Determine the [X, Y] coordinate at the center of the cell enclosing the given text.  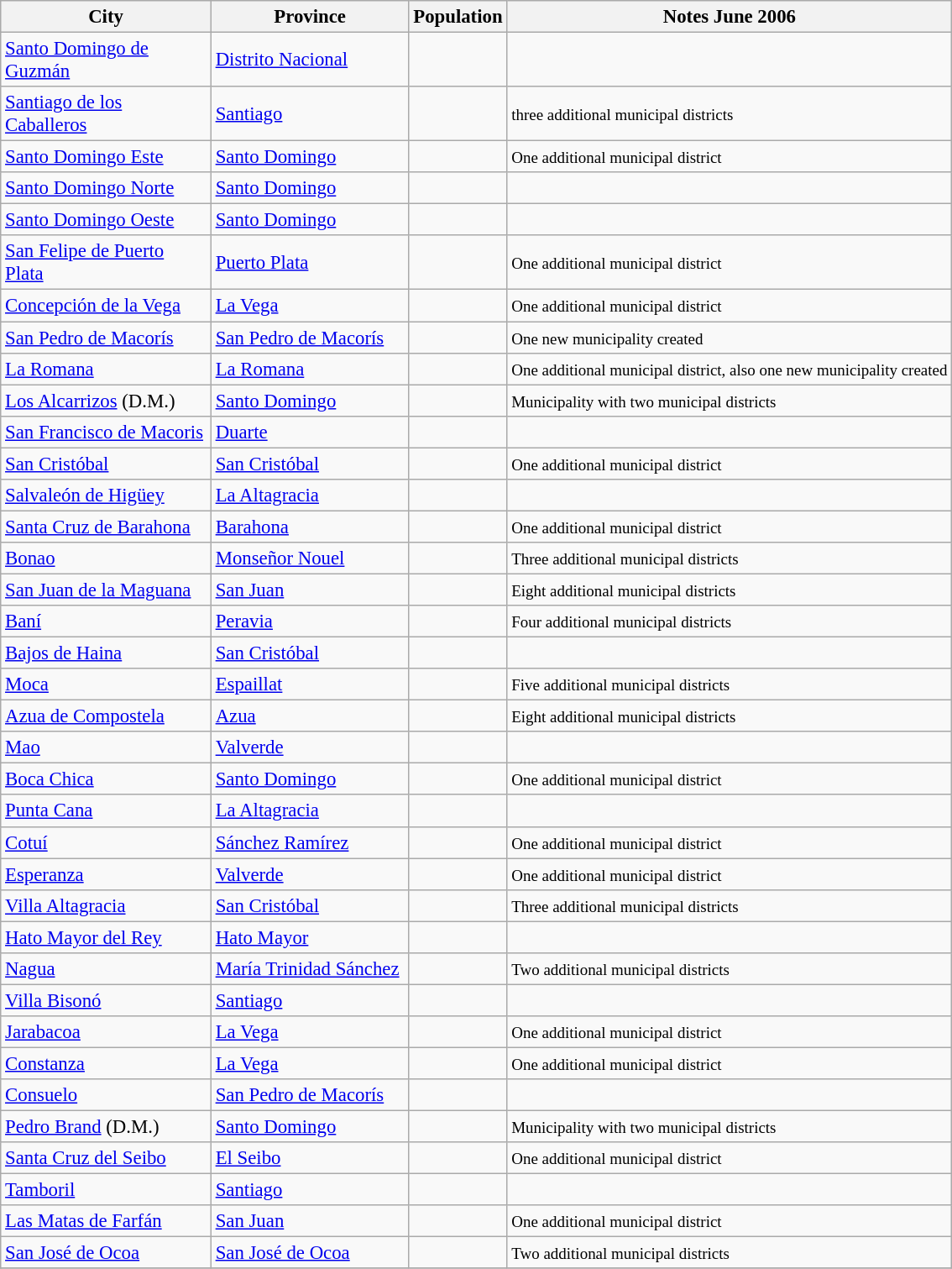
Esperanza [106, 874]
Pedro Brand (D.M.) [106, 1127]
Peravia [310, 621]
Concepción de la Vega [106, 306]
City [106, 17]
María Trinidad Sánchez [310, 969]
San Francisco de Macoris [106, 432]
Azua de Compostela [106, 716]
Jarabacoa [106, 1032]
Five additional municipal districts [730, 684]
Constanza [106, 1063]
Baní [106, 621]
Four additional municipal districts [730, 621]
Azua [310, 716]
Santo Domingo Oeste [106, 220]
San Felipe de Puerto Plata [106, 262]
Salvaleón de Higüey [106, 496]
Las Matas de Farfán [106, 1221]
Los Alcarrizos (D.M.) [106, 401]
Bajos de Haina [106, 653]
Province [310, 17]
Punta Cana [106, 811]
Santo Domingo de Guzmán [106, 60]
One additional municipal district, also one new municipality created [730, 369]
Sánchez Ramírez [310, 842]
Puerto Plata [310, 262]
Santo Domingo Este [106, 157]
Tamboril [106, 1190]
Boca Chica [106, 779]
Notes June 2006 [730, 17]
Santiago de los Caballeros [106, 114]
Bonao [106, 558]
Hato Mayor [310, 937]
Villa Altagracia [106, 905]
Espaillat [310, 684]
Population [458, 17]
Santa Cruz de Barahona [106, 527]
El Seibo [310, 1158]
Moca [106, 684]
Villa Bisonó [106, 1000]
Santa Cruz del Seibo [106, 1158]
Consuelo [106, 1095]
Cotuí [106, 842]
Santo Domingo Norte [106, 188]
Monseñor Nouel [310, 558]
One new municipality created [730, 338]
Nagua [106, 969]
Distrito Nacional [310, 60]
Hato Mayor del Rey [106, 937]
Mao [106, 747]
Barahona [310, 527]
three additional municipal districts [730, 114]
San Juan de la Maguana [106, 590]
Duarte [310, 432]
